Determine the (x, y) coordinate at the center of the cell enclosing the given text.  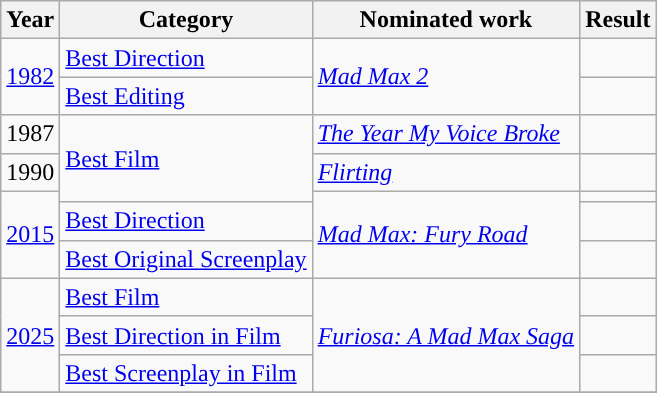
Mad Max 2 (446, 77)
2015 (30, 234)
Nominated work (446, 20)
Mad Max: Fury Road (446, 234)
Best Editing (186, 96)
Result (618, 20)
Best Direction in Film (186, 335)
Year (30, 20)
Best Screenplay in Film (186, 373)
Category (186, 20)
1982 (30, 77)
1990 (30, 172)
The Year My Voice Broke (446, 134)
Best Original Screenplay (186, 259)
1987 (30, 134)
2025 (30, 335)
Flirting (446, 172)
Furiosa: A Mad Max Saga (446, 335)
